Determine the (x, y) coordinate at the center of the cell enclosing the given text.  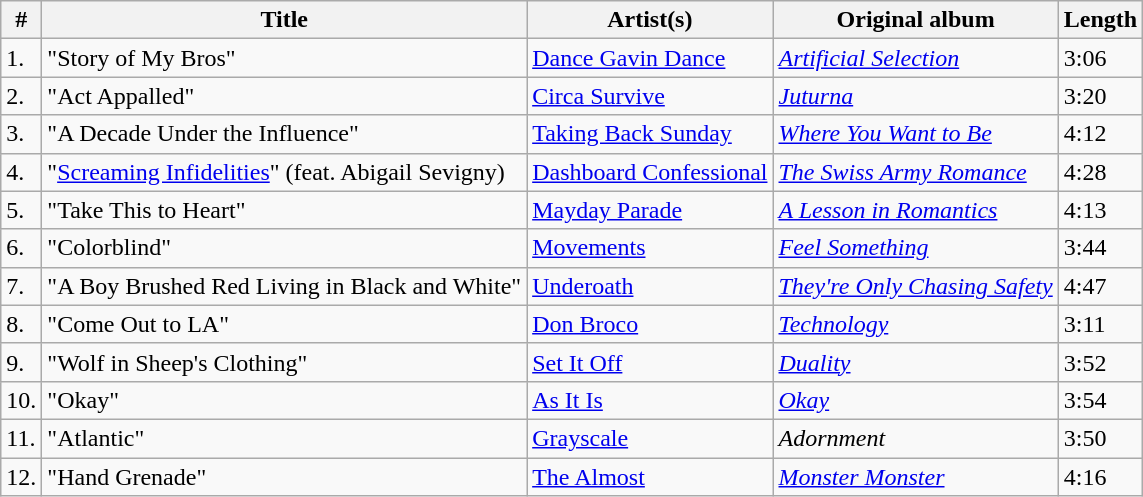
Dashboard Confessional (650, 172)
4. (22, 172)
3:50 (1100, 438)
9. (22, 362)
Original album (916, 20)
11. (22, 438)
3:20 (1100, 96)
2. (22, 96)
8. (22, 324)
3:06 (1100, 58)
Taking Back Sunday (650, 134)
"Screaming Infidelities" (feat. Abigail Sevigny) (284, 172)
The Swiss Army Romance (916, 172)
4:13 (1100, 210)
Dance Gavin Dance (650, 58)
4:12 (1100, 134)
4:28 (1100, 172)
Mayday Parade (650, 210)
"Okay" (284, 400)
A Lesson in Romantics (916, 210)
As It Is (650, 400)
3. (22, 134)
Feel Something (916, 248)
3:44 (1100, 248)
5. (22, 210)
"Colorblind" (284, 248)
"A Boy Brushed Red Living in Black and White" (284, 286)
Artist(s) (650, 20)
"Wolf in Sheep's Clothing" (284, 362)
Juturna (916, 96)
"Story of My Bros" (284, 58)
Artificial Selection (916, 58)
# (22, 20)
Monster Monster (916, 477)
4:16 (1100, 477)
Underoath (650, 286)
3:11 (1100, 324)
Circa Survive (650, 96)
Movements (650, 248)
They're Only Chasing Safety (916, 286)
7. (22, 286)
1. (22, 58)
10. (22, 400)
"Come Out to LA" (284, 324)
3:52 (1100, 362)
"A Decade Under the Influence" (284, 134)
Technology (916, 324)
Grayscale (650, 438)
Length (1100, 20)
3:54 (1100, 400)
"Take This to Heart" (284, 210)
Title (284, 20)
"Act Appalled" (284, 96)
Duality (916, 362)
Don Broco (650, 324)
12. (22, 477)
Adornment (916, 438)
Set It Off (650, 362)
6. (22, 248)
The Almost (650, 477)
Okay (916, 400)
Where You Want to Be (916, 134)
"Atlantic" (284, 438)
4:47 (1100, 286)
"Hand Grenade" (284, 477)
